From the cell containing the given text, extract its center point as (X, Y) coordinate. 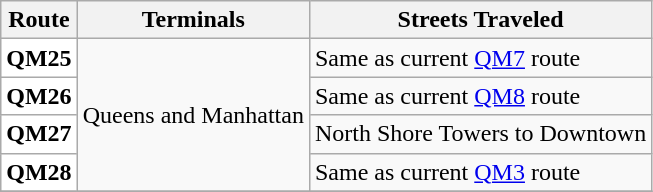
Streets Traveled (480, 20)
QM27 (39, 134)
QM26 (39, 96)
Same as current QM3 route (480, 172)
North Shore Towers to Downtown (480, 134)
Terminals (193, 20)
Queens and Manhattan (193, 115)
Route (39, 20)
QM25 (39, 58)
Same as current QM8 route (480, 96)
QM28 (39, 172)
Same as current QM7 route (480, 58)
